Capture the cell that displays the provided text and extract its (x, y) central coordinate. 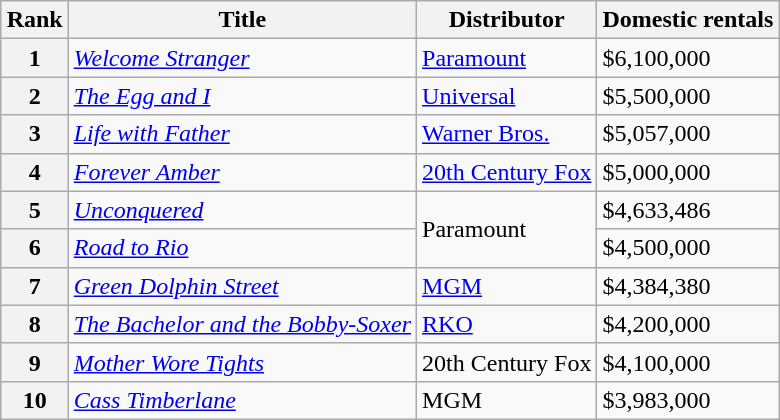
Title (242, 20)
The Egg and I (242, 96)
Welcome Stranger (242, 58)
$4,633,486 (688, 210)
6 (34, 248)
$4,384,380 (688, 286)
Domestic rentals (688, 20)
$4,100,000 (688, 362)
Rank (34, 20)
$4,200,000 (688, 324)
1 (34, 58)
8 (34, 324)
$5,500,000 (688, 96)
10 (34, 400)
$5,000,000 (688, 172)
Mother Wore Tights (242, 362)
$6,100,000 (688, 58)
$3,983,000 (688, 400)
Cass Timberlane (242, 400)
9 (34, 362)
Unconquered (242, 210)
RKO (507, 324)
$5,057,000 (688, 134)
Life with Father (242, 134)
2 (34, 96)
Universal (507, 96)
7 (34, 286)
3 (34, 134)
Warner Bros. (507, 134)
5 (34, 210)
Forever Amber (242, 172)
The Bachelor and the Bobby-Soxer (242, 324)
$4,500,000 (688, 248)
4 (34, 172)
Green Dolphin Street (242, 286)
Road to Rio (242, 248)
Distributor (507, 20)
